Return [x, y] of the center of cell containing provided text 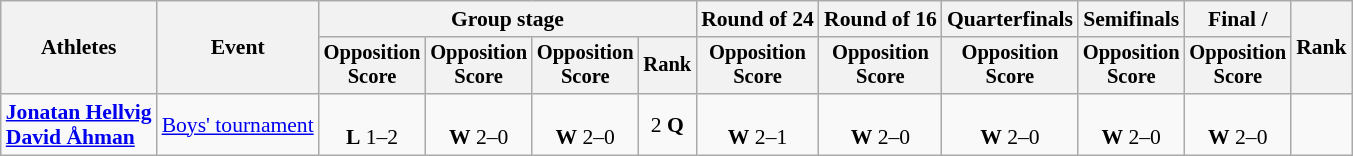
Round of 24 [758, 19]
Event [238, 48]
Semifinals [1132, 19]
2 Q [668, 124]
Quarterfinals [1010, 19]
Jonatan HellvigDavid Åhman [79, 124]
Group stage [508, 19]
W 2–1 [758, 124]
Boys' tournament [238, 124]
L 1–2 [372, 124]
Round of 16 [880, 19]
Athletes [79, 48]
Final / [1238, 19]
